For the text-containing cell, return its midpoint in [x, y] coordinate format. 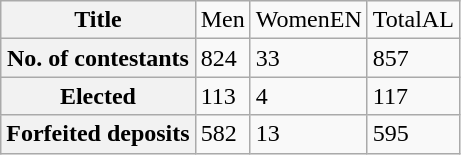
Forfeited deposits [98, 134]
TotalAL [413, 20]
117 [413, 96]
Elected [98, 96]
33 [308, 58]
13 [308, 134]
No. of contestants [98, 58]
824 [222, 58]
Title [98, 20]
WomenEN [308, 20]
4 [308, 96]
113 [222, 96]
582 [222, 134]
Men [222, 20]
595 [413, 134]
857 [413, 58]
